Output the [X, Y] coordinate of the center of the cell containing the given text.  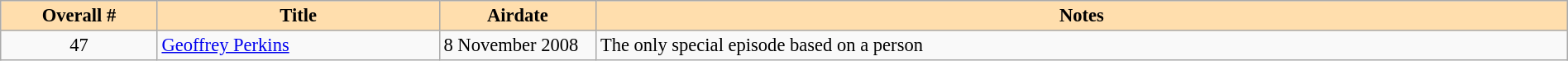
Notes [1082, 16]
Title [298, 16]
Geoffrey Perkins [298, 45]
Airdate [518, 16]
Overall # [79, 16]
47 [79, 45]
8 November 2008 [518, 45]
The only special episode based on a person [1082, 45]
